Find where the given text appears and provide that cell's center as [X, Y] coordinate. 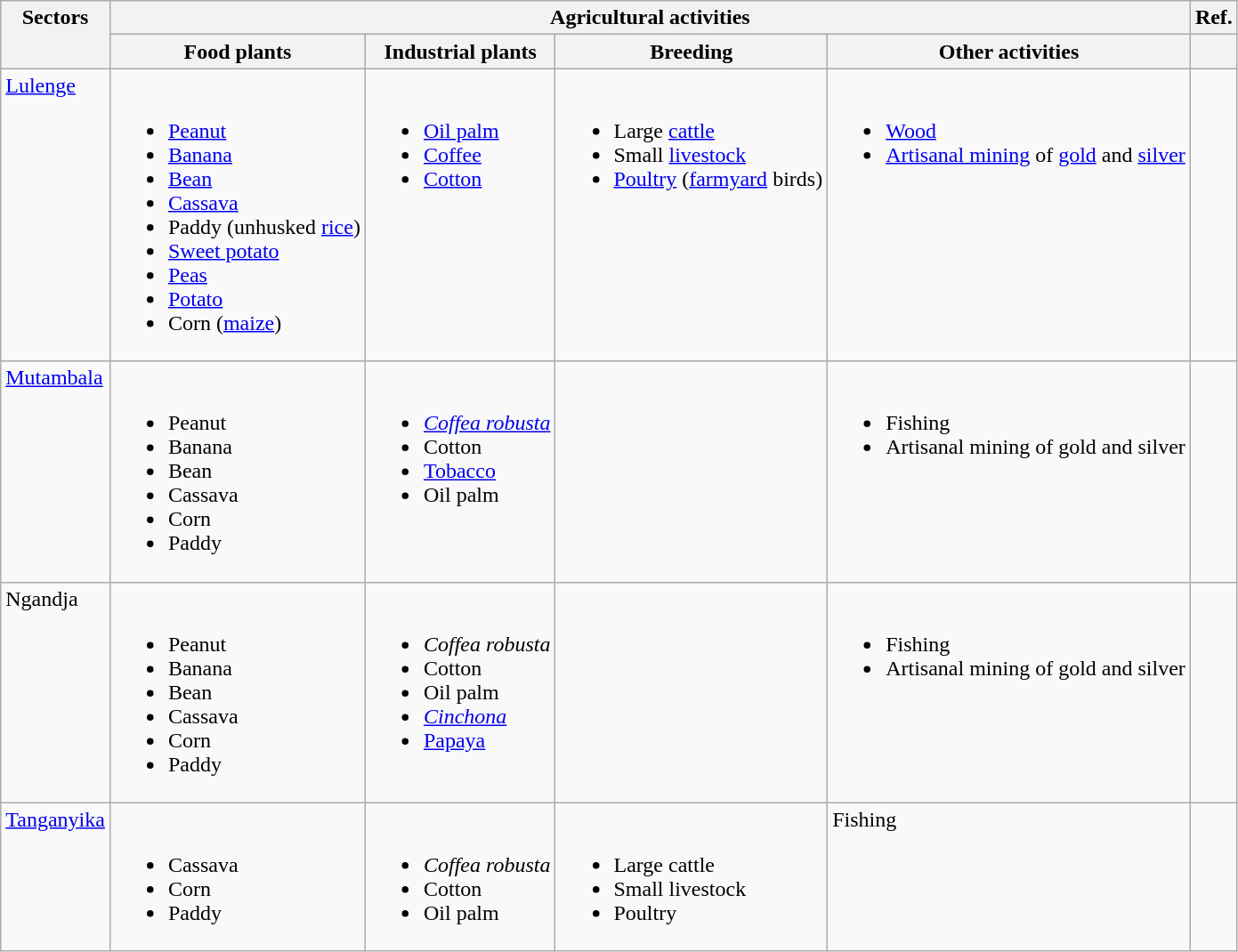
Tanganyika [55, 877]
Ngandja [55, 692]
Fishing [1009, 877]
PeanutBananaBeanCassavaPaddy (unhusked rice)Sweet potatoPeasPotatoCorn (maize) [237, 215]
Coffea robustaCottonOil palm [460, 877]
Coffea robustaCottonOil palmCinchonaPapaya [460, 692]
Breeding [692, 52]
Agricultural activities [650, 18]
Lulenge [55, 215]
Food plants [237, 52]
Coffea robustaCottonTobaccoOil palm [460, 472]
Large cattleSmall livestockPoultry (farmyard birds) [692, 215]
Oil palmCoffeeCotton [460, 215]
Sectors [55, 35]
Other activities [1009, 52]
Mutambala [55, 472]
Large cattleSmall livestockPoultry [692, 877]
Industrial plants [460, 52]
CassavaCornPaddy [237, 877]
WoodArtisanal mining of gold and silver [1009, 215]
Ref. [1214, 18]
